Return [X, Y] of the center of cell containing provided text 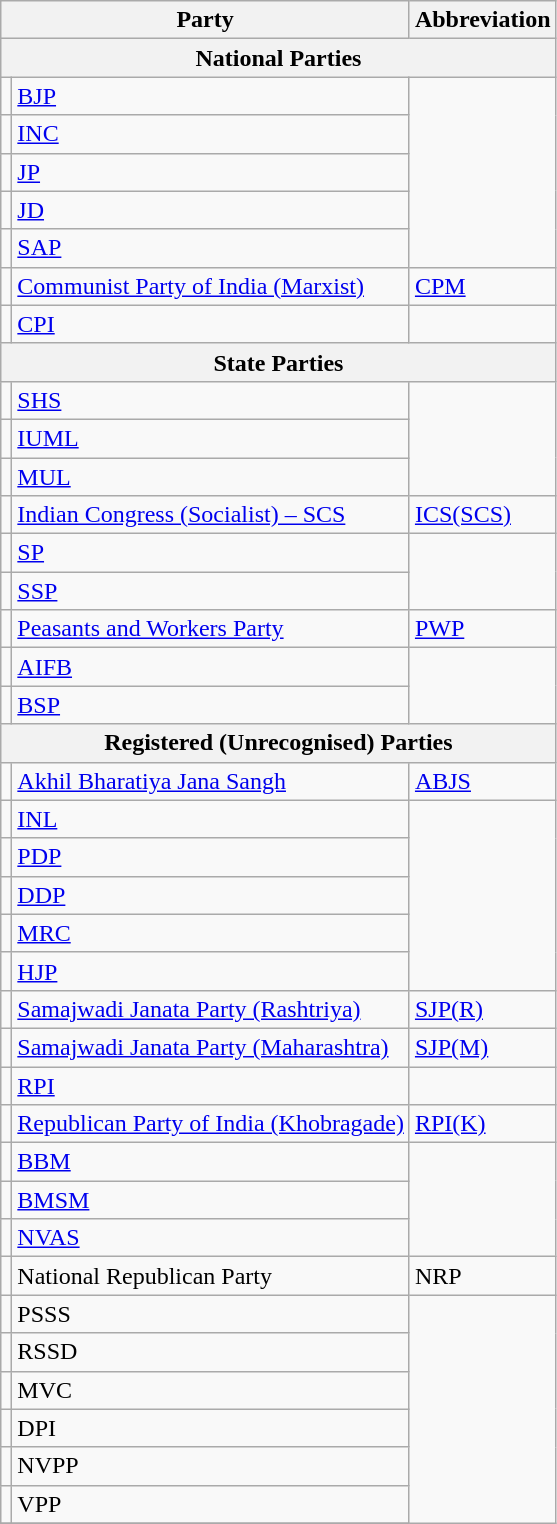
SSP [211, 591]
SJP(R) [482, 1009]
Indian Congress (Socialist) – SCS [211, 515]
SP [211, 553]
SAP [211, 248]
RPI(K) [482, 1124]
MVC [211, 1390]
Akhil Bharatiya Jana Sangh [211, 781]
NVAS [211, 1238]
RPI [211, 1085]
DPI [211, 1428]
IUML [211, 438]
Samajwadi Janata Party (Rashtriya) [211, 1009]
Abbreviation [482, 20]
State Parties [278, 362]
JP [211, 172]
ICS(SCS) [482, 515]
BJP [211, 96]
ABJS [482, 781]
National Parties [278, 58]
PWP [482, 629]
DDP [211, 895]
BSP [211, 705]
RSSD [211, 1352]
JD [211, 210]
Peasants and Workers Party [211, 629]
NVPP [211, 1466]
CPI [211, 324]
MRC [211, 933]
Party [206, 20]
CPM [482, 286]
PSSS [211, 1314]
Republican Party of India (Khobragade) [211, 1124]
MUL [211, 477]
HJP [211, 971]
INL [211, 819]
Samajwadi Janata Party (Maharashtra) [211, 1047]
National Republican Party [211, 1276]
Registered (Unrecognised) Parties [278, 743]
SJP(M) [482, 1047]
AIFB [211, 667]
INC [211, 134]
Communist Party of India (Marxist) [211, 286]
NRP [482, 1276]
SHS [211, 400]
BBM [211, 1162]
BMSM [211, 1200]
PDP [211, 857]
VPP [211, 1504]
